Return [x, y] of the center of cell containing provided text 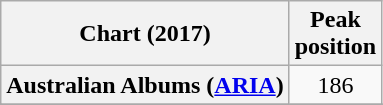
Australian Albums (ARIA) [145, 85]
186 [335, 85]
Chart (2017) [145, 34]
Peak position [335, 34]
